Provide the (x, y) coordinate of the cell's center where the given text is located.  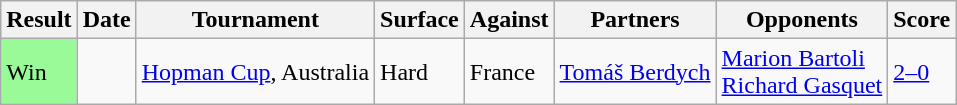
Against (509, 20)
Opponents (802, 20)
Surface (420, 20)
Tomáš Berdych (635, 72)
Win (39, 72)
Hopman Cup, Australia (255, 72)
2–0 (922, 72)
Score (922, 20)
France (509, 72)
Marion BartoliRichard Gasquet (802, 72)
Result (39, 20)
Date (106, 20)
Partners (635, 20)
Tournament (255, 20)
Hard (420, 72)
